Find where the given text appears and provide that cell's center as [x, y] coordinate. 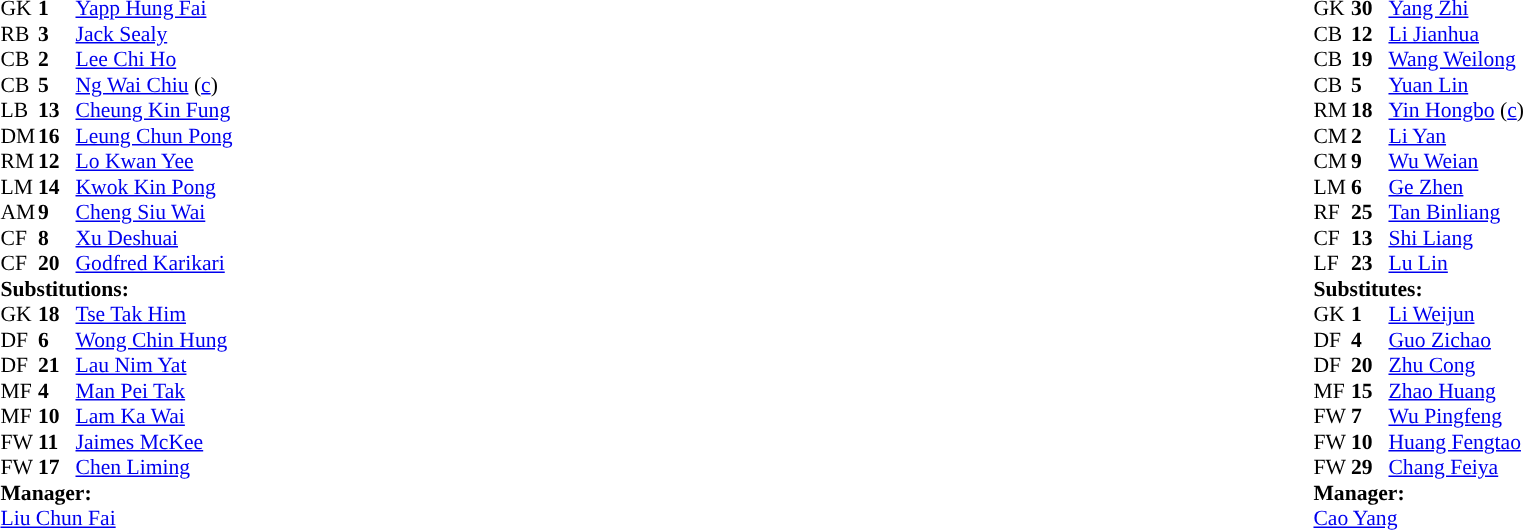
29 [1370, 467]
23 [1370, 263]
LF [1332, 263]
1 [1370, 315]
Jack Sealy [154, 34]
Ng Wai Chiu (c) [154, 85]
Godfred Karikari [154, 263]
Wong Chin Hung [154, 340]
Manager: [116, 493]
Tse Tak Him [154, 315]
DM [19, 136]
21 [57, 365]
RB [19, 34]
Jaimes McKee [154, 442]
11 [57, 442]
RF [1332, 213]
17 [57, 467]
Lam Ka Wai [154, 417]
Xu Deshuai [154, 238]
AM [19, 213]
Substitutions: [116, 289]
3 [57, 34]
Cheng Siu Wai [154, 213]
15 [1370, 391]
Lee Chi Ho [154, 59]
Kwok Kin Pong [154, 187]
Lau Nim Yat [154, 365]
Man Pei Tak [154, 391]
8 [57, 238]
7 [1370, 417]
LB [19, 111]
Lo Kwan Yee [154, 161]
19 [1370, 59]
16 [57, 136]
Cheung Kin Fung [154, 111]
25 [1370, 213]
Chen Liming [154, 467]
Leung Chun Pong [154, 136]
14 [57, 187]
